Return [X, Y] of the center of cell containing provided text 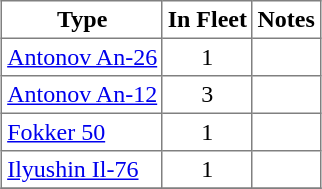
3 [207, 95]
Notes [286, 20]
Antonov An-26 [82, 57]
Fokker 50 [82, 132]
Ilyushin Il-76 [82, 170]
Antonov An-12 [82, 95]
Type [82, 20]
In Fleet [207, 20]
